Return (X, Y) of the center of cell containing provided text 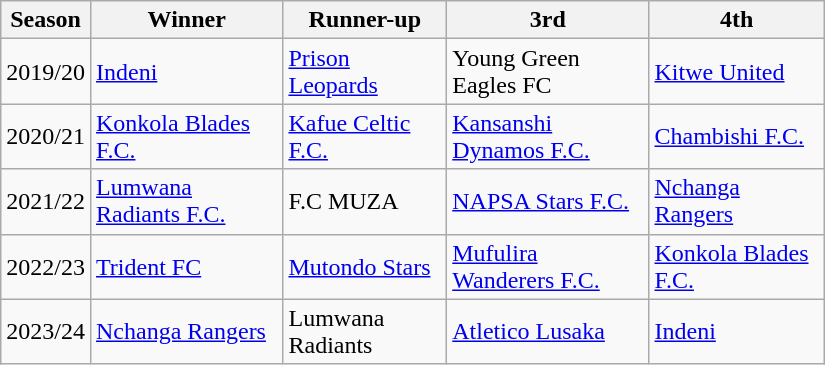
Mufulira Wanderers F.C. (548, 266)
Trident FC (186, 266)
Chambishi F.C. (736, 136)
NAPSA Stars F.C. (548, 202)
Lumwana Radiants F.C. (186, 202)
2020/21 (46, 136)
2019/20 (46, 72)
Season (46, 20)
Lumwana Radiants (365, 332)
Young Green Eagles FC (548, 72)
2022/23 (46, 266)
3rd (548, 20)
Atletico Lusaka (548, 332)
2021/22 (46, 202)
Kitwe United (736, 72)
Kafue Celtic F.C. (365, 136)
Winner (186, 20)
4th (736, 20)
Mutondo Stars (365, 266)
Kansanshi Dynamos F.C. (548, 136)
2023/24 (46, 332)
Prison Leopards (365, 72)
Runner-up (365, 20)
F.C MUZA (365, 202)
